Output the [X, Y] coordinate of the center of the cell containing the given text.  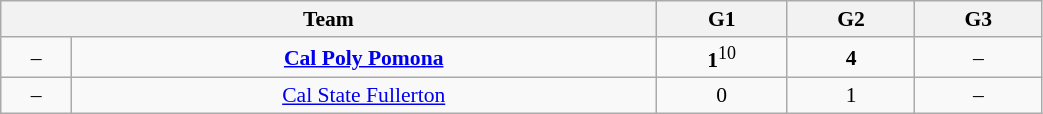
G2 [850, 19]
Cal Poly Pomona [364, 58]
110 [722, 58]
Cal State Fullerton [364, 96]
1 [850, 96]
G1 [722, 19]
G3 [978, 19]
Team [328, 19]
0 [722, 96]
4 [850, 58]
